Identify which cell holds the provided text, then report its (x, y) central coordinate. 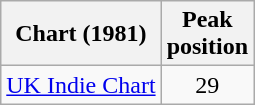
29 (207, 85)
UK Indie Chart (81, 85)
Chart (1981) (81, 34)
Peakposition (207, 34)
